Output the (X, Y) coordinate of the center of the cell containing the given text.  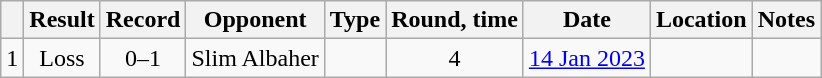
4 (455, 58)
Notes (786, 20)
0–1 (143, 58)
Record (143, 20)
Date (586, 20)
Result (62, 20)
Location (701, 20)
1 (12, 58)
Slim Albaher (255, 58)
14 Jan 2023 (586, 58)
Type (354, 20)
Opponent (255, 20)
Round, time (455, 20)
Loss (62, 58)
